Return the (X, Y) coordinate for the center point of the cell that contains the specified text.  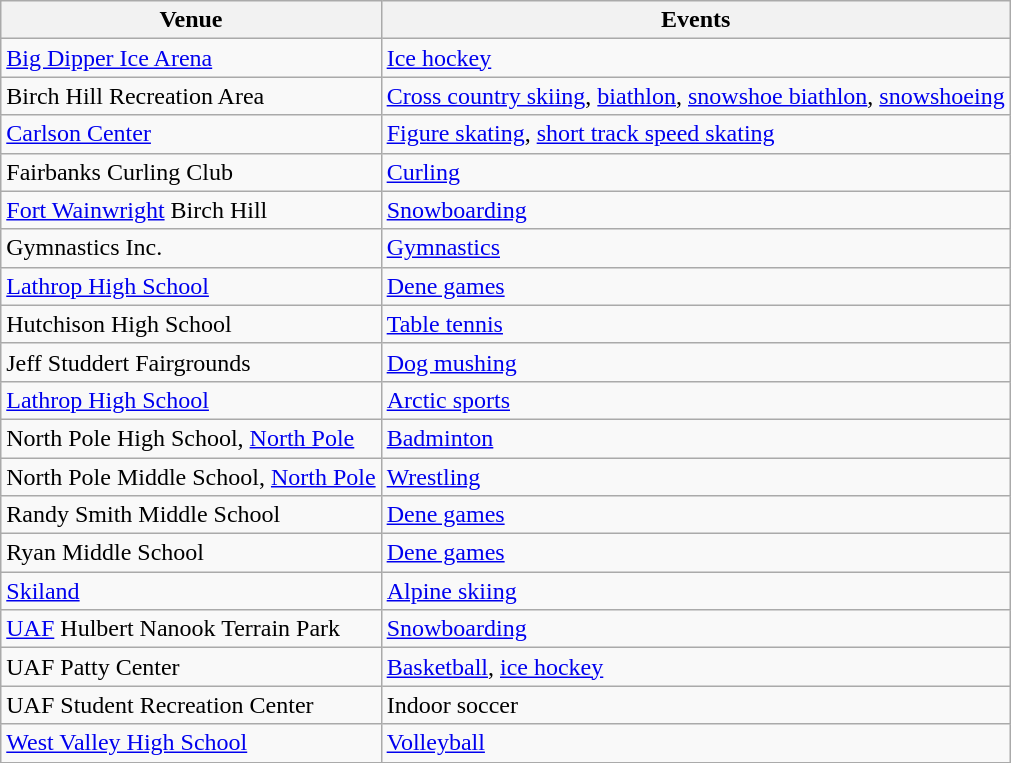
Basketball, ice hockey (696, 667)
Indoor soccer (696, 705)
North Pole High School, North Pole (191, 438)
Gymnastics Inc. (191, 248)
Curling (696, 172)
Volleyball (696, 743)
Venue (191, 20)
Events (696, 20)
Arctic sports (696, 400)
Fort Wainwright Birch Hill (191, 210)
UAF Student Recreation Center (191, 705)
Jeff Studdert Fairgrounds (191, 362)
West Valley High School (191, 743)
Ryan Middle School (191, 553)
Carlson Center (191, 134)
Ice hockey (696, 58)
Fairbanks Curling Club (191, 172)
North Pole Middle School, North Pole (191, 477)
Figure skating, short track speed skating (696, 134)
Birch Hill Recreation Area (191, 96)
Big Dipper Ice Arena (191, 58)
Wrestling (696, 477)
Cross country skiing, biathlon, snowshoe biathlon, snowshoeing (696, 96)
Gymnastics (696, 248)
Hutchison High School (191, 324)
UAF Hulbert Nanook Terrain Park (191, 629)
Alpine skiing (696, 591)
Skiland (191, 591)
Dog mushing (696, 362)
Randy Smith Middle School (191, 515)
UAF Patty Center (191, 667)
Table tennis (696, 324)
Badminton (696, 438)
